Identify which cell holds the provided text, then report its (x, y) central coordinate. 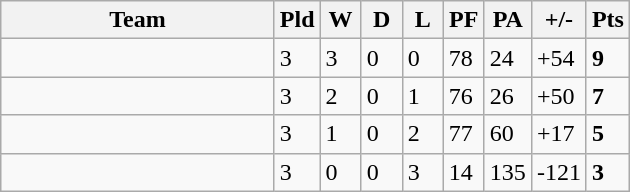
9 (608, 58)
W (340, 20)
24 (508, 58)
+17 (558, 134)
5 (608, 134)
+/- (558, 20)
Team (138, 20)
78 (464, 58)
135 (508, 172)
D (382, 20)
PA (508, 20)
+54 (558, 58)
14 (464, 172)
76 (464, 96)
26 (508, 96)
Pts (608, 20)
-121 (558, 172)
60 (508, 134)
Pld (297, 20)
+50 (558, 96)
L (422, 20)
77 (464, 134)
PF (464, 20)
7 (608, 96)
